Output the [x, y] coordinate of the center of the cell containing the given text.  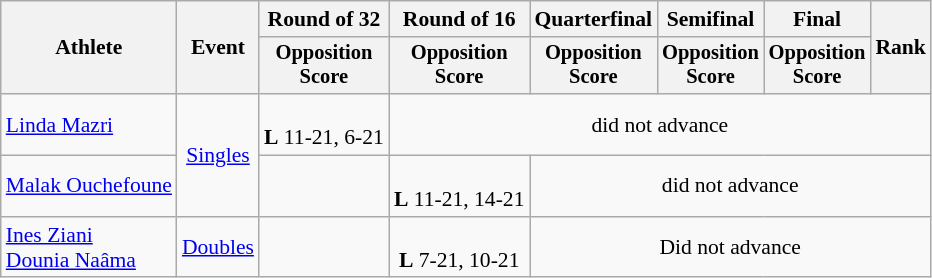
L 11-21, 14-21 [460, 186]
Ines ZianiDounia Naâma [89, 248]
Round of 32 [324, 19]
Quarterfinal [594, 19]
L 11-21, 6-21 [324, 124]
L 7-21, 10-21 [460, 248]
Linda Mazri [89, 124]
Did not advance [730, 248]
Round of 16 [460, 19]
Final [818, 19]
Malak Ouchefoune [89, 186]
Event [218, 48]
Athlete [89, 48]
Singles [218, 155]
Doubles [218, 248]
Semifinal [710, 19]
Rank [900, 48]
